Provide the [x, y] coordinate of the cell's center where the given text is located.  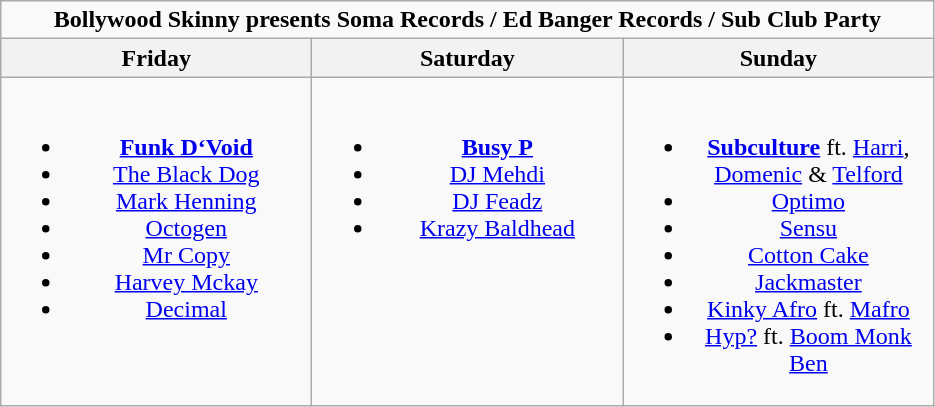
Bollywood Skinny presents Soma Records / Ed Banger Records / Sub Club Party [468, 20]
Subculture ft. Harri, Domenic & TelfordOptimoSensuCotton CakeJackmasterKinky Afro ft. MafroHyp? ft. Boom Monk Ben [778, 242]
Friday [156, 58]
Sunday [778, 58]
Busy PDJ MehdiDJ FeadzKrazy Baldhead [468, 242]
Funk D‘VoidThe Black DogMark HenningOctogenMr CopyHarvey MckayDecimal [156, 242]
Saturday [468, 58]
